Capture the cell that displays the provided text and extract its (x, y) central coordinate. 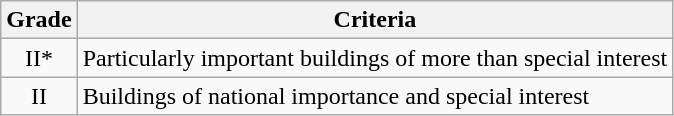
Criteria (375, 20)
II* (39, 58)
Grade (39, 20)
Particularly important buildings of more than special interest (375, 58)
Buildings of national importance and special interest (375, 96)
II (39, 96)
